Find where the given text appears and provide that cell's center as [X, Y] coordinate. 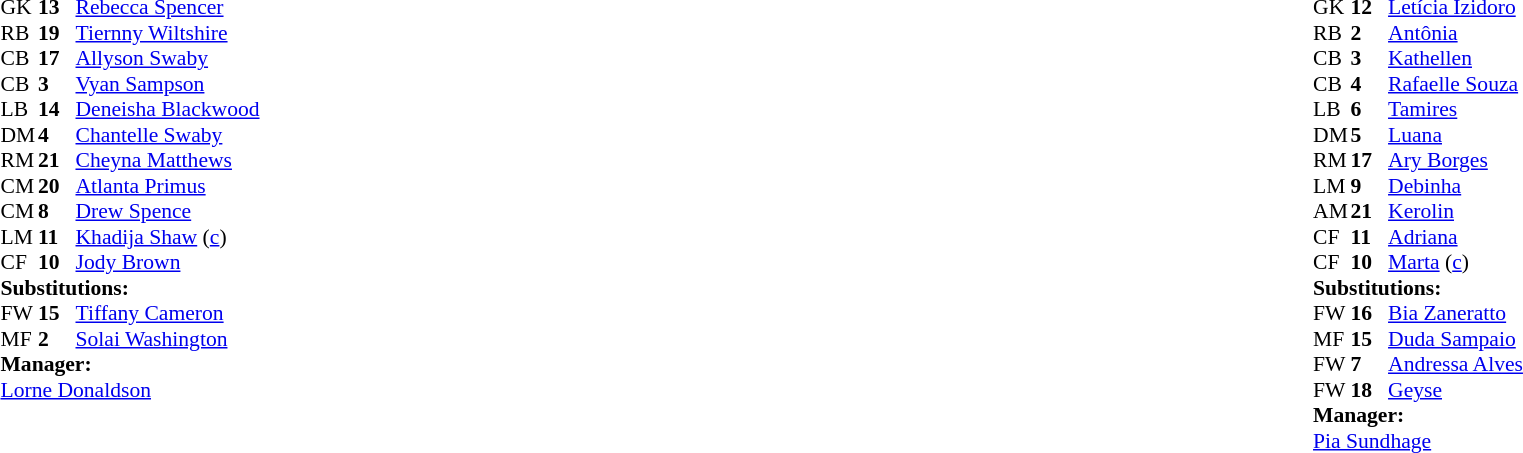
Kathellen [1456, 59]
Bia Zaneratto [1456, 313]
Tiernny Wiltshire [168, 33]
Khadija Shaw (c) [168, 237]
Adriana [1456, 237]
Vyan Sampson [168, 84]
Rafaelle Souza [1456, 84]
Geyse [1456, 390]
Debinha [1456, 186]
5 [1370, 135]
19 [57, 33]
Drew Spence [168, 211]
14 [57, 109]
Atlanta Primus [168, 186]
Kerolin [1456, 211]
7 [1370, 365]
Ary Borges [1456, 161]
Chantelle Swaby [168, 135]
Cheyna Matthews [168, 161]
Tamires [1456, 109]
Marta (c) [1456, 263]
Jody Brown [168, 263]
Andressa Alves [1456, 365]
Tiffany Cameron [168, 313]
20 [57, 186]
AM [1332, 211]
Solai Washington [168, 339]
16 [1370, 313]
18 [1370, 390]
Antônia [1456, 33]
9 [1370, 186]
8 [57, 211]
6 [1370, 109]
Allyson Swaby [168, 59]
Luana [1456, 135]
Duda Sampaio [1456, 339]
Lorne Donaldson [130, 390]
Deneisha Blackwood [168, 109]
